Extract the [x, y] coordinate from the center of the cell holding the provided text.  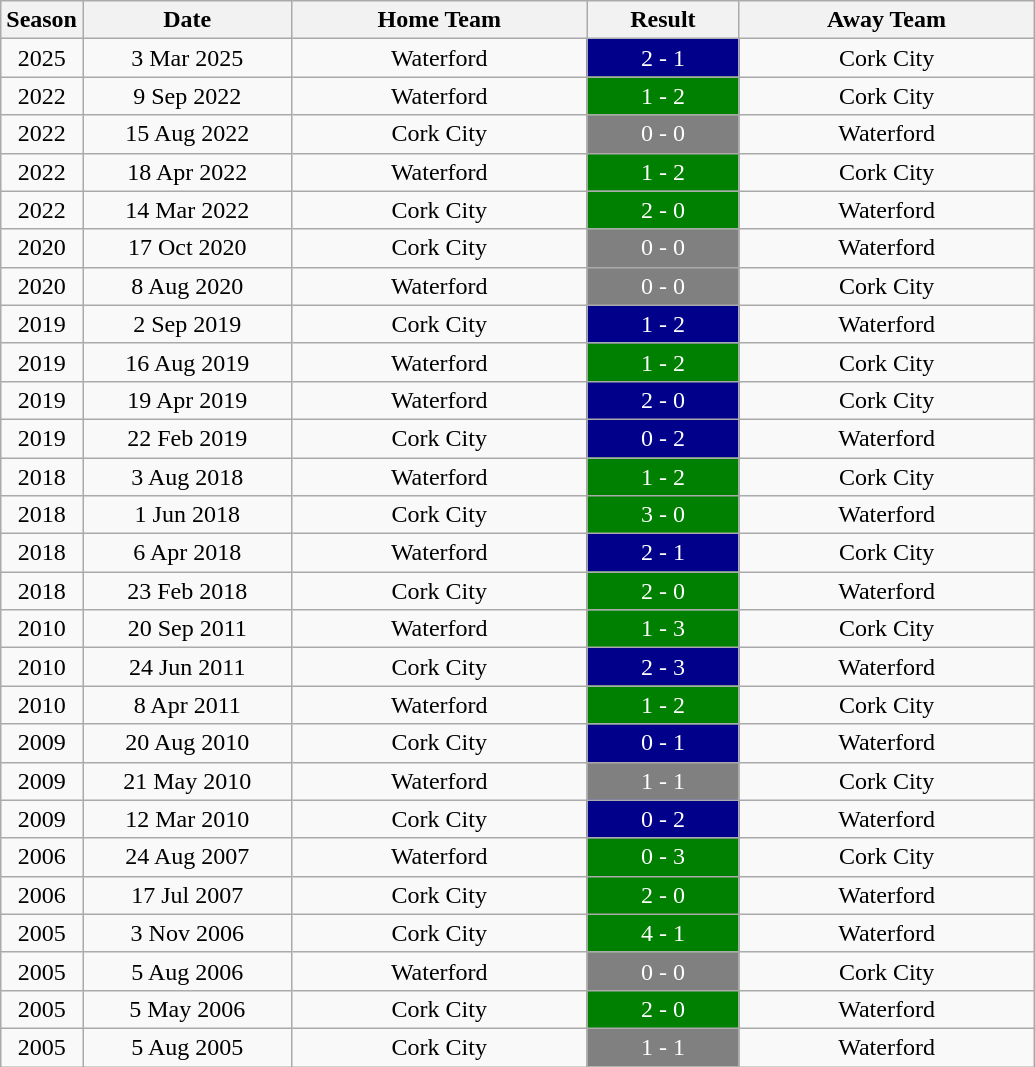
Away Team [886, 20]
24 Jun 2011 [186, 667]
6 Apr 2018 [186, 553]
15 Aug 2022 [186, 134]
1 Jun 2018 [186, 515]
0 - 1 [662, 743]
20 Sep 2011 [186, 629]
Result [662, 20]
16 Aug 2019 [186, 362]
1 - 3 [662, 629]
5 May 2006 [186, 1009]
3 Nov 2006 [186, 933]
3 Aug 2018 [186, 477]
5 Aug 2005 [186, 1047]
8 Apr 2011 [186, 705]
5 Aug 2006 [186, 971]
14 Mar 2022 [186, 210]
Date [186, 20]
2 - 3 [662, 667]
2 Sep 2019 [186, 324]
2025 [42, 58]
9 Sep 2022 [186, 96]
22 Feb 2019 [186, 438]
4 - 1 [662, 933]
20 Aug 2010 [186, 743]
24 Aug 2007 [186, 857]
Season [42, 20]
12 Mar 2010 [186, 819]
17 Jul 2007 [186, 895]
23 Feb 2018 [186, 591]
21 May 2010 [186, 781]
3 - 0 [662, 515]
19 Apr 2019 [186, 400]
3 Mar 2025 [186, 58]
8 Aug 2020 [186, 286]
Home Team [440, 20]
17 Oct 2020 [186, 248]
0 - 3 [662, 857]
18 Apr 2022 [186, 172]
